Extract the [x, y] coordinate from the center of the cell holding the provided text.  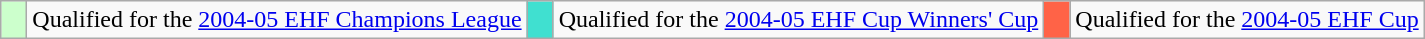
Qualified for the 2004-05 EHF Cup [1247, 20]
Qualified for the 2004-05 EHF Champions League [277, 20]
Qualified for the 2004-05 EHF Cup Winners' Cup [798, 20]
